Locate the cell with the specified text and output its (X, Y) center coordinate. 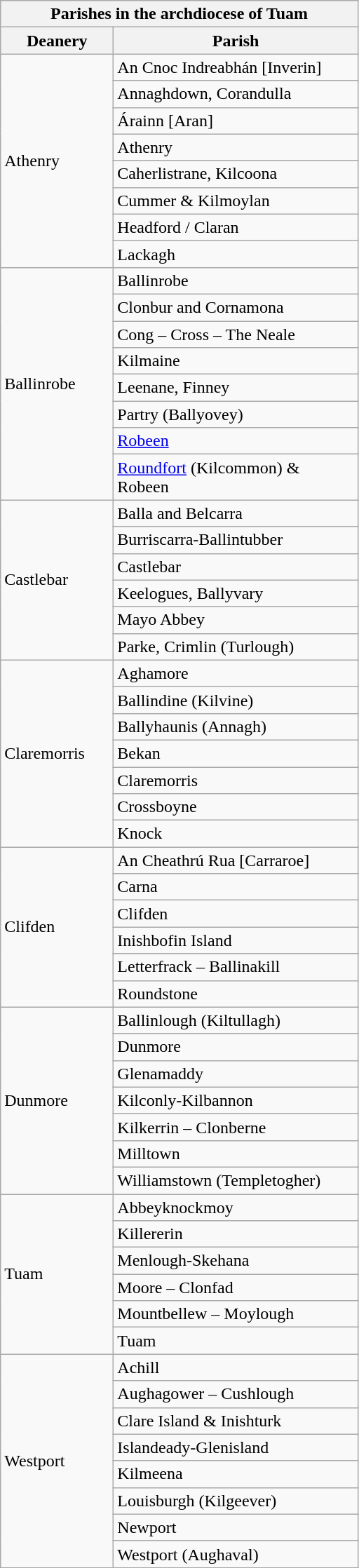
Lackagh (236, 254)
Parke, Crimlin (Turlough) (236, 647)
Roundfort (Kilcommon) & Robeen (236, 477)
Islandeady-Glenisland (236, 1447)
Árainn [Aran] (236, 121)
Caherlistrane, Kilcoona (236, 174)
Leenane, Finney (236, 388)
Milltown (236, 1154)
Newport (236, 1527)
Inishbofin Island (236, 940)
Aughagower – Cushlough (236, 1394)
Roundstone (236, 994)
Deanery (57, 41)
Moore – Clonfad (236, 1287)
Killererin (236, 1234)
Carna (236, 887)
Cummer & Kilmoylan (236, 201)
An Cheathrú Rua [Carraroe] (236, 860)
Cong – Cross – The Neale (236, 334)
Kilconly-Kilbannon (236, 1100)
Letterfrack – Ballinakill (236, 967)
Williamstown (Templetogher) (236, 1180)
Balla and Belcarra (236, 513)
Achill (236, 1367)
Menlough-Skehana (236, 1261)
Parishes in the archdiocese of Tuam (179, 14)
Robeen (236, 441)
Aghamore (236, 673)
Mayo Abbey (236, 620)
Glenamaddy (236, 1074)
Westport (Aughaval) (236, 1554)
Westport (57, 1461)
Mountbellew – Moylough (236, 1314)
Clare Island & Inishturk (236, 1421)
Kilkerrin – Clonberne (236, 1127)
Parish (236, 41)
Bekan (236, 753)
Ballinlough (Kiltullagh) (236, 1020)
Burriscarra-Ballintubber (236, 540)
Annaghdown, Corandulla (236, 94)
Headford / Claran (236, 227)
An Cnoc Indreabhán [Inverin] (236, 67)
Partry (Ballyovey) (236, 414)
Ballyhaunis (Annagh) (236, 726)
Crossboyne (236, 807)
Keelogues, Ballyvary (236, 593)
Louisburgh (Kilgeever) (236, 1501)
Clonbur and Cornamona (236, 307)
Abbeyknockmoy (236, 1207)
Ballindine (Kilvine) (236, 700)
Kilmaine (236, 361)
Knock (236, 834)
Kilmeena (236, 1474)
